Extract the (x, y) coordinate from the center of the cell holding the provided text.  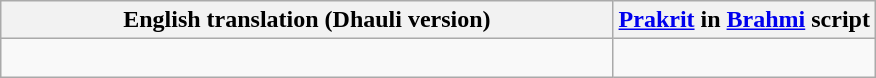
English translation (Dhauli version) (307, 20)
Prakrit in Brahmi script (744, 20)
